Determine the (x, y) coordinate at the center of the cell enclosing the given text.  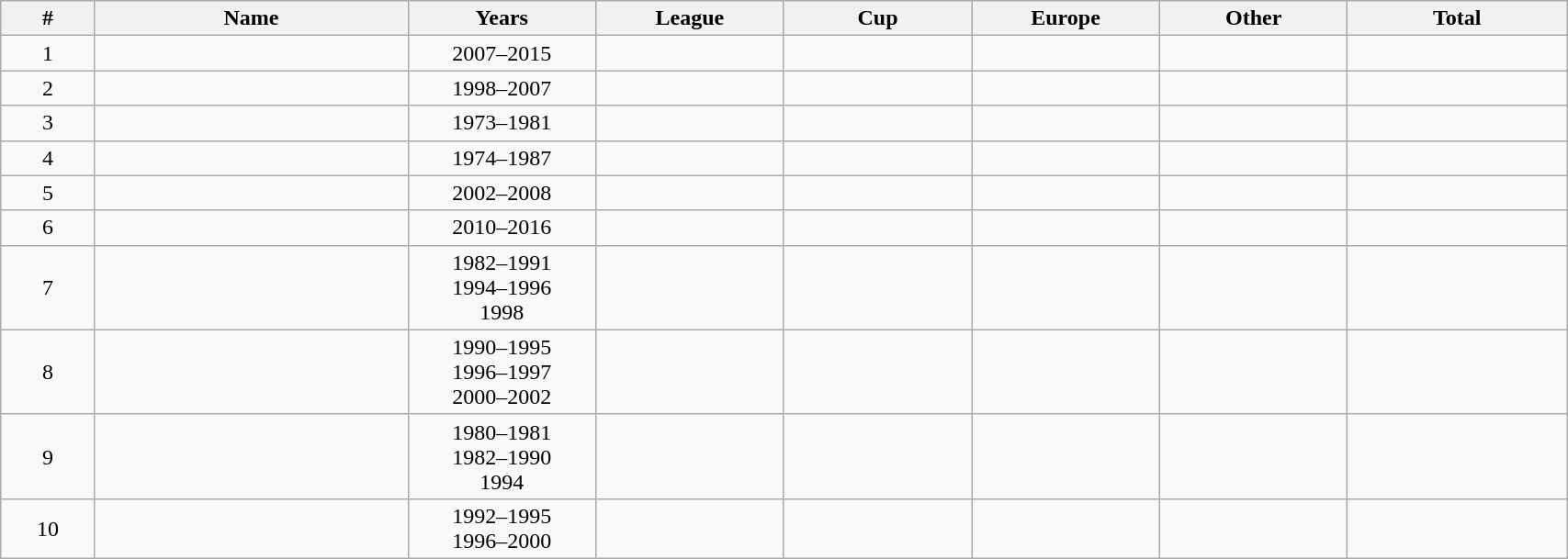
1992–19951996–2000 (502, 529)
2 (48, 88)
4 (48, 158)
1982–19911994–19961998 (502, 287)
1973–1981 (502, 123)
1998–2007 (502, 88)
Cup (878, 18)
8 (48, 372)
7 (48, 287)
6 (48, 228)
1980–19811982–19901994 (502, 456)
# (48, 18)
1974–1987 (502, 158)
1 (48, 53)
2010–2016 (502, 228)
1990–19951996–19972000–2002 (502, 372)
Total (1457, 18)
Other (1253, 18)
5 (48, 193)
Name (252, 18)
2007–2015 (502, 53)
Years (502, 18)
3 (48, 123)
2002–2008 (502, 193)
9 (48, 456)
League (691, 18)
Europe (1066, 18)
10 (48, 529)
